For the text-containing cell, return its midpoint in (x, y) coordinate format. 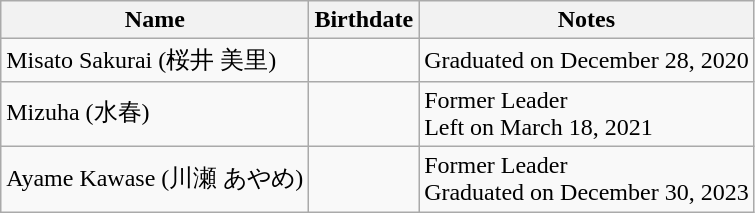
Former LeaderLeft on March 18, 2021 (587, 114)
Name (155, 20)
Graduated on December 28, 2020 (587, 60)
Misato Sakurai (桜井 美里) (155, 60)
Notes (587, 20)
Ayame Kawase (川瀬 あやめ) (155, 178)
Former LeaderGraduated on December 30, 2023 (587, 178)
Mizuha (水春) (155, 114)
Birthdate (364, 20)
